Capture the cell that displays the provided text and extract its [X, Y] central coordinate. 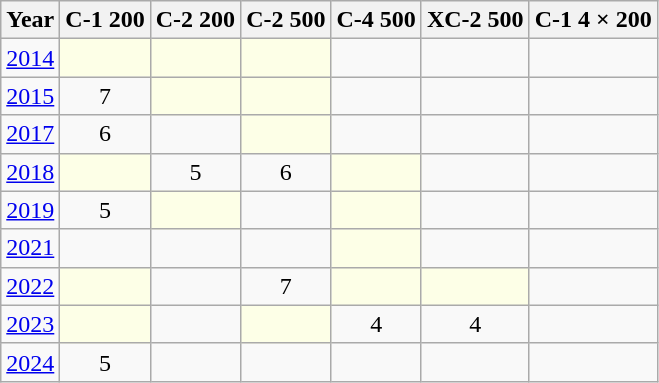
C-1 4 × 200 [593, 20]
2023 [30, 324]
C-2 200 [195, 20]
XC-2 500 [475, 20]
2021 [30, 248]
Year [30, 20]
2014 [30, 58]
C-2 500 [286, 20]
2024 [30, 362]
C-4 500 [376, 20]
2015 [30, 96]
2017 [30, 134]
C-1 200 [105, 20]
2022 [30, 286]
2019 [30, 210]
2018 [30, 172]
